Provide the [X, Y] coordinate of the cell's center where the given text is located.  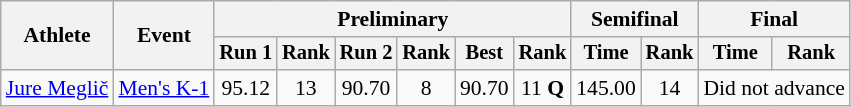
95.12 [246, 88]
Jure Meglič [58, 88]
Preliminary [392, 19]
Semifinal [634, 19]
Run 2 [366, 54]
14 [670, 88]
Run 1 [246, 54]
8 [426, 88]
13 [306, 88]
Best [484, 54]
Final [774, 19]
Did not advance [774, 88]
Men's K-1 [164, 88]
Event [164, 36]
Athlete [58, 36]
11 Q [543, 88]
145.00 [606, 88]
